Provide the (x, y) coordinate of the cell's center where the given text is located.  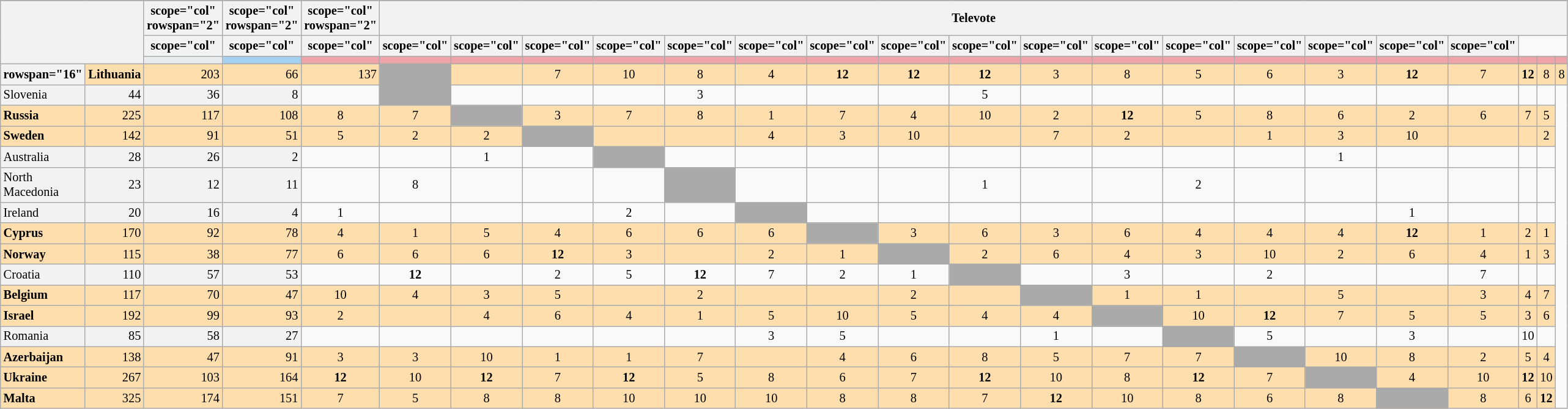
23 (114, 185)
Azerbaijan (43, 357)
Lithuania (114, 74)
rowspan="16" (43, 74)
203 (183, 74)
325 (114, 398)
103 (183, 378)
108 (262, 116)
93 (262, 316)
Sweden (43, 136)
151 (262, 398)
267 (114, 378)
44 (114, 95)
170 (114, 233)
Slovenia (43, 95)
Cyprus (43, 233)
51 (262, 136)
Australia (43, 157)
Malta (43, 398)
115 (114, 254)
77 (262, 254)
142 (114, 136)
174 (183, 398)
53 (262, 274)
57 (183, 274)
164 (262, 378)
138 (114, 357)
Russia (43, 116)
20 (114, 212)
Croatia (43, 274)
Belgium (43, 295)
Ukraine (43, 378)
16 (183, 212)
36 (183, 95)
North Macedonia (43, 185)
137 (340, 74)
Romania (43, 336)
92 (183, 233)
28 (114, 157)
70 (183, 295)
Norway (43, 254)
Televote (974, 18)
Ireland (43, 212)
66 (262, 74)
192 (114, 316)
225 (114, 116)
11 (262, 185)
58 (183, 336)
85 (114, 336)
Israel (43, 316)
110 (114, 274)
27 (262, 336)
78 (262, 233)
38 (183, 254)
26 (183, 157)
99 (183, 316)
